For the text-containing cell, return its midpoint in (x, y) coordinate format. 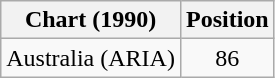
Australia (ARIA) (91, 58)
86 (227, 58)
Chart (1990) (91, 20)
Position (227, 20)
